From the cell containing the given text, extract its center point as (x, y) coordinate. 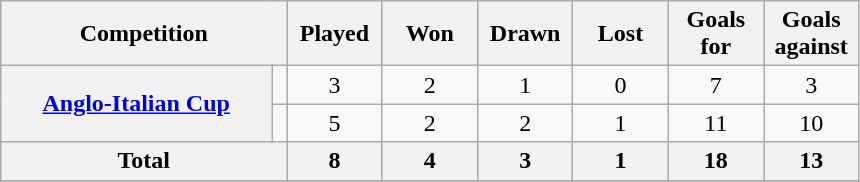
8 (334, 161)
11 (716, 123)
10 (812, 123)
4 (430, 161)
Goalsfor (716, 34)
18 (716, 161)
Goalsagainst (812, 34)
5 (334, 123)
Lost (620, 34)
Drawn (524, 34)
Won (430, 34)
Anglo-Italian Cup (136, 104)
0 (620, 85)
Total (144, 161)
7 (716, 85)
Competition (144, 34)
Played (334, 34)
13 (812, 161)
